Pinpoint the cell where the given text exists, returning its (X, Y) midpoint coordinate. 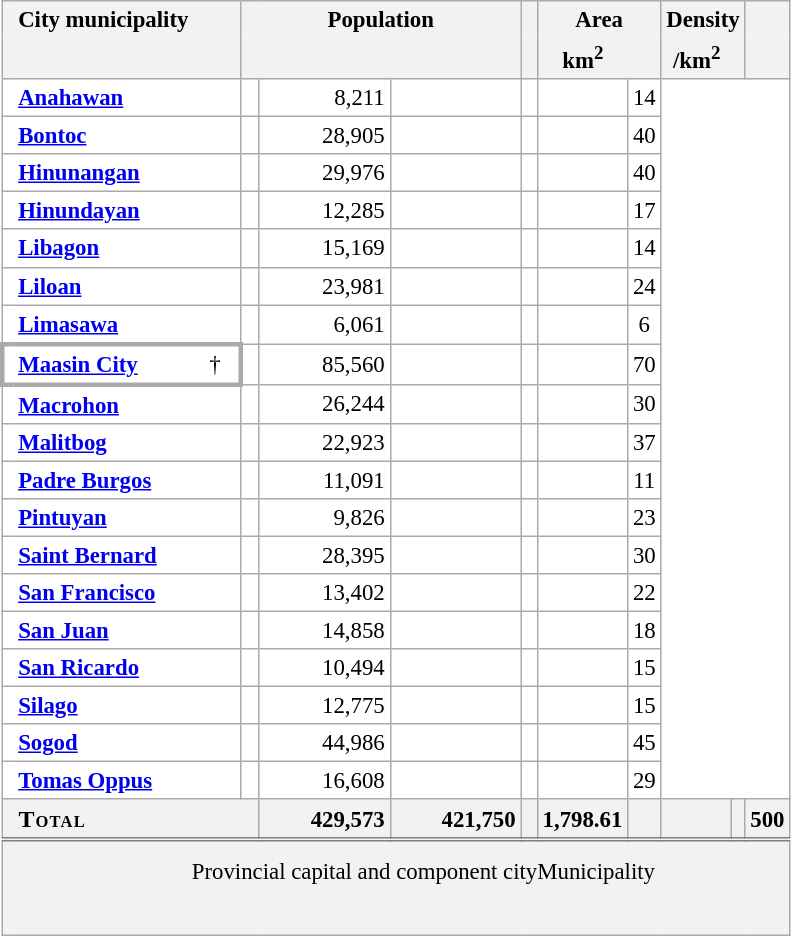
22,923 (324, 443)
Bontoc (128, 136)
14,858 (324, 631)
85,560 (324, 364)
6 (644, 324)
18 (644, 631)
Malitbog (128, 443)
Population (381, 20)
Area (599, 20)
28,905 (324, 136)
11 (644, 480)
16,608 (324, 781)
12,775 (324, 706)
23,981 (324, 286)
City municipality (128, 20)
1,798.61 (582, 820)
† (216, 364)
Libagon (128, 249)
6,061 (324, 324)
17 (644, 211)
23 (644, 518)
Liloan (128, 286)
San Ricardo (128, 668)
San Francisco (128, 593)
San Juan (128, 631)
Sogod (128, 743)
Macrohon (128, 404)
13,402 (324, 593)
421,750 (456, 820)
Total (137, 820)
Hinunangan (128, 173)
8,211 (324, 98)
15,169 (324, 249)
9,826 (324, 518)
29 (644, 781)
11,091 (324, 480)
26,244 (324, 404)
22 (644, 593)
Pintuyan (128, 518)
429,573 (324, 820)
/km2 (696, 58)
Hinundayan (128, 211)
Silago (128, 706)
Saint Bernard (128, 555)
70 (644, 364)
44,986 (324, 743)
10,494 (324, 668)
Limasawa (128, 324)
28,395 (324, 555)
Tomas Oppus (128, 781)
500 (768, 820)
45 (644, 743)
12,285 (324, 211)
29,976 (324, 173)
Anahawan (128, 98)
km2 (582, 58)
37 (644, 443)
Density (703, 20)
Provincial capital and component city (364, 871)
Municipality (663, 871)
24 (644, 286)
Maasin City (103, 364)
Padre Burgos (128, 480)
